Output the [X, Y] coordinate of the center of the cell containing the given text.  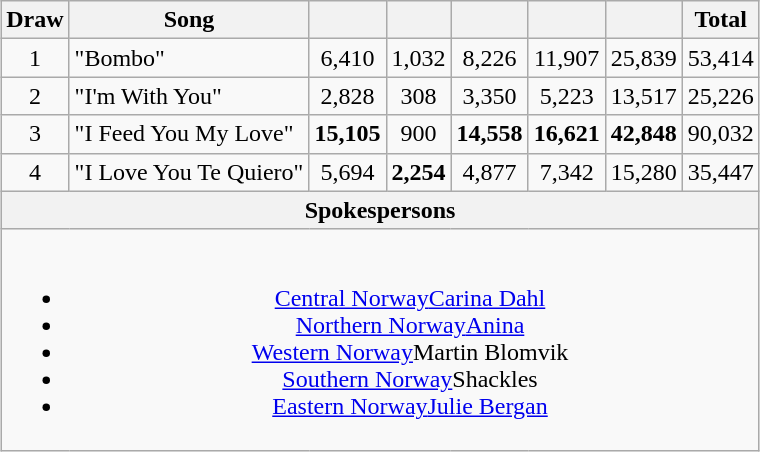
2 [35, 96]
13,517 [644, 96]
900 [418, 134]
4 [35, 172]
Spokespersons [380, 210]
308 [418, 96]
25,226 [720, 96]
8,226 [490, 58]
Song [189, 20]
16,621 [566, 134]
"Bombo" [189, 58]
6,410 [348, 58]
"I Love You Te Quiero" [189, 172]
5,223 [566, 96]
7,342 [566, 172]
1 [35, 58]
2,828 [348, 96]
14,558 [490, 134]
53,414 [720, 58]
Central NorwayCarina DahlNorthern NorwayAninaWestern NorwayMartin BlomvikSouthern NorwayShacklesEastern NorwayJulie Bergan [380, 340]
3,350 [490, 96]
25,839 [644, 58]
3 [35, 134]
90,032 [720, 134]
1,032 [418, 58]
2,254 [418, 172]
11,907 [566, 58]
5,694 [348, 172]
Total [720, 20]
4,877 [490, 172]
35,447 [720, 172]
Draw [35, 20]
15,280 [644, 172]
"I Feed You My Love" [189, 134]
42,848 [644, 134]
"I'm With You" [189, 96]
15,105 [348, 134]
